Capture the cell that displays the provided text and extract its [X, Y] central coordinate. 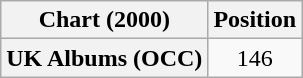
Position [255, 20]
UK Albums (OCC) [104, 58]
146 [255, 58]
Chart (2000) [104, 20]
